Identify which cell holds the provided text, then report its [X, Y] central coordinate. 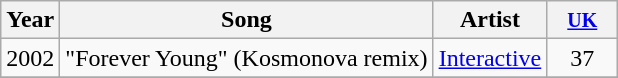
Interactive [490, 58]
37 [582, 58]
UK [582, 20]
"Forever Young" (Kosmonova remix) [246, 58]
Song [246, 20]
Year [30, 20]
Artist [490, 20]
2002 [30, 58]
